Find where the given text appears and provide that cell's center as (X, Y) coordinate. 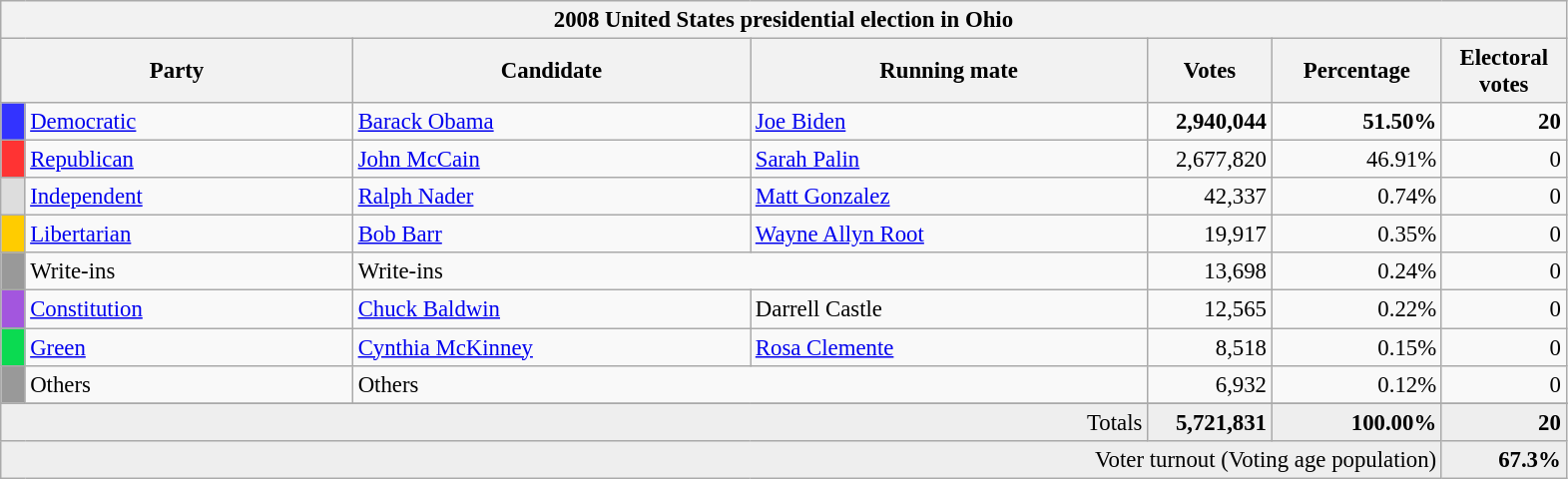
Democratic (189, 122)
Party (178, 72)
Wayne Allyn Root (949, 235)
0.35% (1356, 235)
Rosa Clemente (949, 347)
6,932 (1210, 384)
Ralph Nader (551, 197)
Republican (189, 160)
Running mate (949, 72)
Totals (575, 422)
Votes (1210, 72)
Voter turnout (Voting age population) (722, 459)
Darrell Castle (949, 309)
42,337 (1210, 197)
8,518 (1210, 347)
12,565 (1210, 309)
Candidate (551, 72)
Joe Biden (949, 122)
19,917 (1210, 235)
Sarah Palin (949, 160)
0.22% (1356, 309)
46.91% (1356, 160)
Electoral votes (1503, 72)
Cynthia McKinney (551, 347)
2,940,044 (1210, 122)
13,698 (1210, 272)
51.50% (1356, 122)
Green (189, 347)
2008 United States presidential election in Ohio (784, 20)
2,677,820 (1210, 160)
67.3% (1503, 459)
0.12% (1356, 384)
Percentage (1356, 72)
0.24% (1356, 272)
0.74% (1356, 197)
Matt Gonzalez (949, 197)
Independent (189, 197)
5,721,831 (1210, 422)
0.15% (1356, 347)
Constitution (189, 309)
John McCain (551, 160)
Chuck Baldwin (551, 309)
Bob Barr (551, 235)
100.00% (1356, 422)
Barack Obama (551, 122)
Libertarian (189, 235)
